Search for the cell housing the specified text and yield its [x, y] center coordinate. 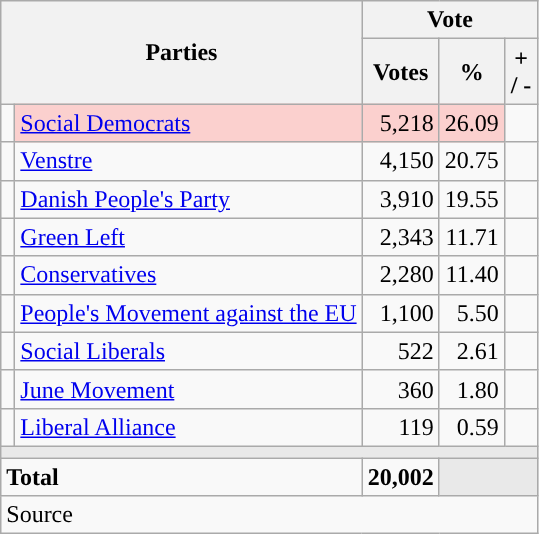
20,002 [400, 477]
Liberal Alliance [188, 427]
119 [400, 427]
522 [400, 351]
26.09 [472, 123]
Social Liberals [188, 351]
5,218 [400, 123]
2,343 [400, 237]
5.50 [472, 313]
Green Left [188, 237]
Parties [182, 52]
19.55 [472, 199]
June Movement [188, 389]
11.71 [472, 237]
+ / - [521, 72]
% [472, 72]
Votes [400, 72]
Danish People's Party [188, 199]
Total [182, 477]
0.59 [472, 427]
3,910 [400, 199]
1.80 [472, 389]
Vote [450, 20]
4,150 [400, 161]
People's Movement against the EU [188, 313]
20.75 [472, 161]
Venstre [188, 161]
1,100 [400, 313]
Source [270, 515]
2.61 [472, 351]
360 [400, 389]
2,280 [400, 275]
11.40 [472, 275]
Social Democrats [188, 123]
Conservatives [188, 275]
